Capture the cell that displays the provided text and extract its [X, Y] central coordinate. 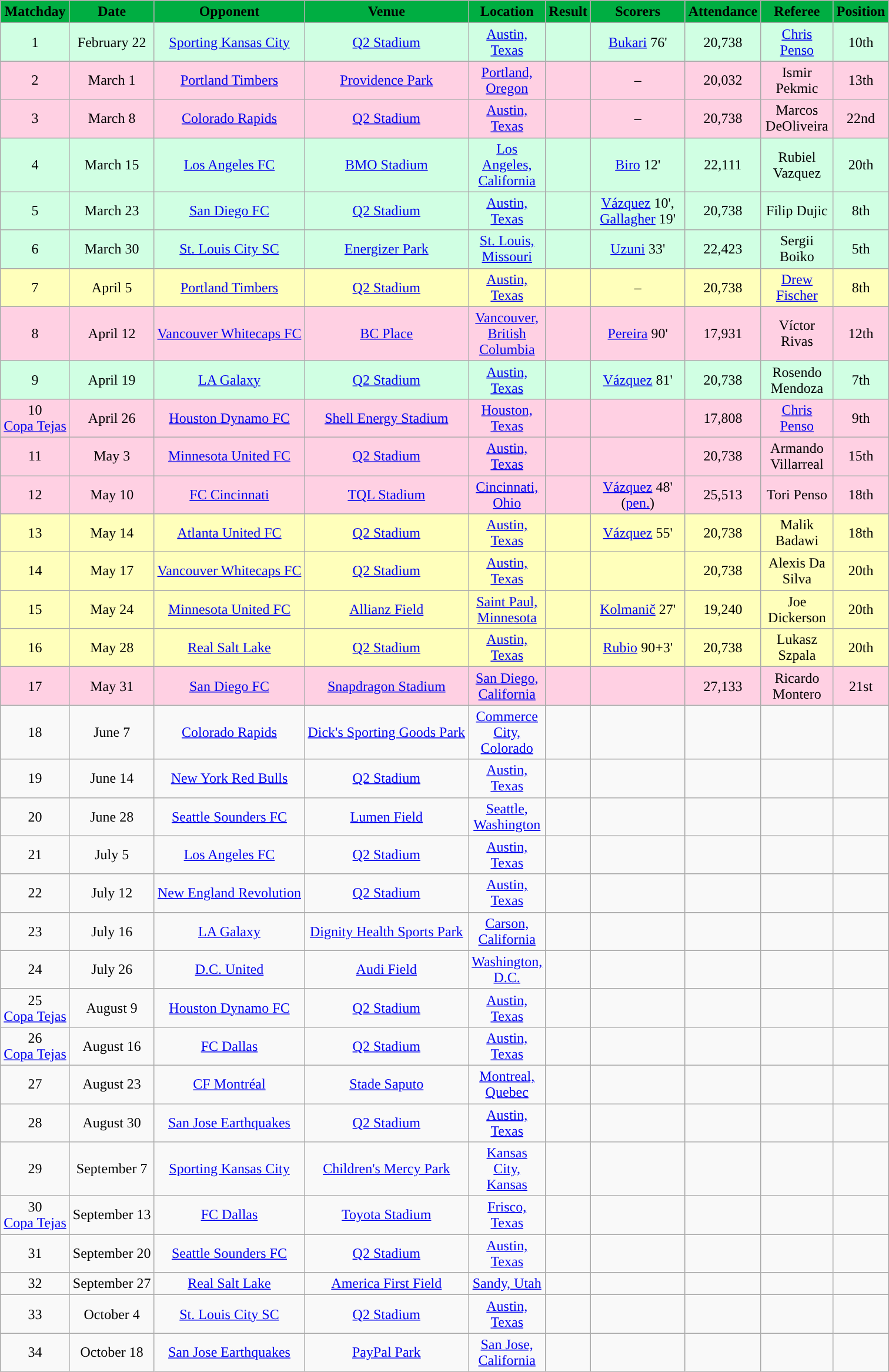
May 10 [112, 494]
Scorers [637, 12]
25Copa Tejas [35, 1008]
18 [35, 732]
30Copa Tejas [35, 1215]
September 13 [112, 1215]
Saint Paul, Minnesota [507, 609]
Vázquez 10',Gallagher 19' [637, 211]
Joe Dickerson [797, 609]
March 1 [112, 80]
Tori Penso [797, 494]
Children's Mercy Park [387, 1169]
21 [35, 855]
8 [35, 333]
New England Revolution [229, 893]
27 [35, 1084]
Vázquez 48' (pen.) [637, 494]
12 [35, 494]
CF Montréal [229, 1084]
Venue [387, 12]
11 [35, 456]
Carson, California [507, 932]
31 [35, 1254]
San Jose, California [507, 1353]
Armando Villarreal [797, 456]
27,133 [723, 686]
9th [861, 418]
March 8 [112, 119]
26Copa Tejas [35, 1046]
Rubio 90+3' [637, 648]
Matchday [35, 12]
14 [35, 572]
April 26 [112, 418]
1 [35, 42]
September 27 [112, 1284]
7th [861, 380]
Rubiel Vazquez [797, 165]
May 14 [112, 533]
15 [35, 609]
22,111 [723, 165]
Energizer Park [387, 249]
Filip Dujic [797, 211]
April 19 [112, 380]
13th [861, 80]
2 [35, 80]
March 23 [112, 211]
Seattle, Washington [507, 816]
17,808 [723, 418]
22 [35, 893]
Bukari 76' [637, 42]
16 [35, 648]
August 30 [112, 1122]
Dignity Health Sports Park [387, 932]
29 [35, 1169]
America First Field [387, 1284]
10Copa Tejas [35, 418]
Houston, Texas [507, 418]
Snapdragon Stadium [387, 686]
New York Red Bulls [229, 779]
Allianz Field [387, 609]
4 [35, 165]
Lumen Field [387, 816]
Portland, Oregon [507, 80]
28 [35, 1122]
Víctor Rivas [797, 333]
Attendance [723, 12]
24 [35, 969]
Kansas City, Kansas [507, 1169]
Cincinnati, Ohio [507, 494]
March 15 [112, 165]
FC Cincinnati [229, 494]
Commerce City, Colorado [507, 732]
August 9 [112, 1008]
5th [861, 249]
October 18 [112, 1353]
Kolmanič 27' [637, 609]
San Diego, California [507, 686]
19 [35, 779]
May 3 [112, 456]
April 5 [112, 287]
13 [35, 533]
Location [507, 12]
5 [35, 211]
August 23 [112, 1084]
Sandy, Utah [507, 1284]
Biro 12' [637, 165]
PayPal Park [387, 1353]
Lukasz Szpala [797, 648]
Atlanta United FC [229, 533]
May 24 [112, 609]
15th [861, 456]
Frisco, Texas [507, 1215]
June 14 [112, 779]
32 [35, 1284]
Sergii Boiko [797, 249]
Vázquez 55' [637, 533]
7 [35, 287]
St. Louis, Missouri [507, 249]
Position [861, 12]
TQL Stadium [387, 494]
August 16 [112, 1046]
September 20 [112, 1254]
Toyota Stadium [387, 1215]
Referee [797, 12]
12th [861, 333]
10th [861, 42]
17 [35, 686]
23 [35, 932]
Date [112, 12]
9 [35, 380]
34 [35, 1353]
July 26 [112, 969]
June 7 [112, 732]
Pereira 90' [637, 333]
May 31 [112, 686]
Opponent [229, 12]
Montreal, Quebec [507, 1084]
Shell Energy Stadium [387, 418]
Audi Field [387, 969]
20 [35, 816]
July 16 [112, 932]
Drew Fischer [797, 287]
October 4 [112, 1314]
21st [861, 686]
July 5 [112, 855]
BMO Stadium [387, 165]
Result [568, 12]
Ricardo Montero [797, 686]
D.C. United [229, 969]
February 22 [112, 42]
Dick's Sporting Goods Park [387, 732]
33 [35, 1314]
Ismir Pekmic [797, 80]
3 [35, 119]
17,931 [723, 333]
25,513 [723, 494]
September 7 [112, 1169]
22,423 [723, 249]
June 28 [112, 816]
19,240 [723, 609]
Uzuni 33' [637, 249]
March 30 [112, 249]
Washington, D.C. [507, 969]
Los Angeles, California [507, 165]
Vancouver, British Columbia [507, 333]
Marcos DeOliveira [797, 119]
BC Place [387, 333]
20,032 [723, 80]
Stade Saputo [387, 1084]
Rosendo Mendoza [797, 380]
Providence Park [387, 80]
6 [35, 249]
Alexis Da Silva [797, 572]
July 12 [112, 893]
May 28 [112, 648]
Vázquez 81' [637, 380]
Malik Badawi [797, 533]
April 12 [112, 333]
22nd [861, 119]
May 17 [112, 572]
